Return (x, y) of the center of cell containing provided text 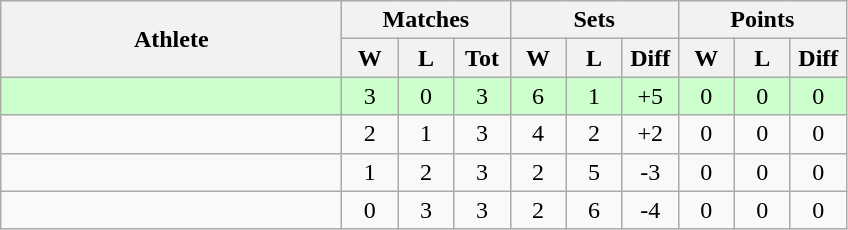
-3 (650, 172)
Sets (594, 20)
+5 (650, 96)
Tot (482, 58)
Points (762, 20)
Athlete (172, 39)
+2 (650, 134)
5 (594, 172)
4 (538, 134)
Matches (426, 20)
-4 (650, 210)
